Find where the given text appears and provide that cell's center as (x, y) coordinate. 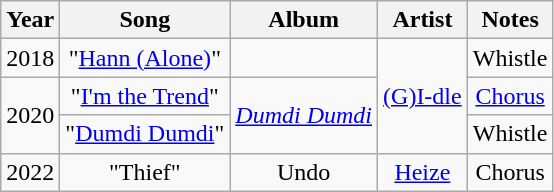
2020 (30, 115)
(G)I-dle (423, 96)
2022 (30, 172)
Artist (423, 20)
Heize (423, 172)
Dumdi Dumdi (304, 115)
Undo (304, 172)
Year (30, 20)
"Hann (Alone)" (145, 58)
"Dumdi Dumdi" (145, 134)
"Thief" (145, 172)
Song (145, 20)
Notes (510, 20)
2018 (30, 58)
Album (304, 20)
"I'm the Trend" (145, 96)
